Return [X, Y] of the center of cell containing provided text 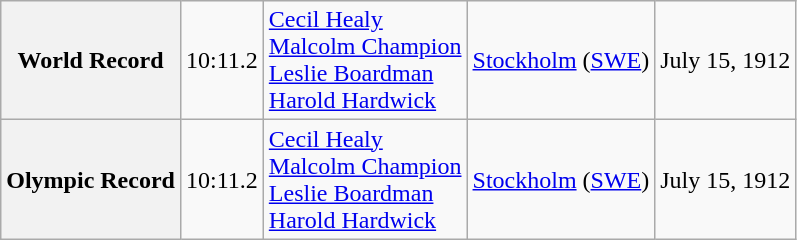
Olympic Record [91, 180]
World Record [91, 60]
